For the text-containing cell, return its midpoint in (X, Y) coordinate format. 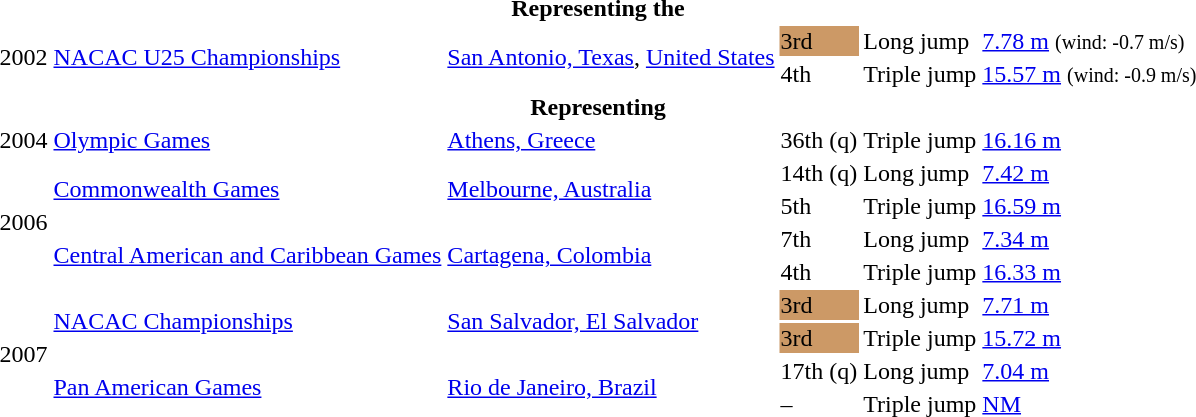
Athens, Greece (611, 140)
17th (q) (819, 371)
San Salvador, El Salvador (611, 322)
Commonwealth Games (248, 190)
Central American and Caribbean Games (248, 256)
Cartagena, Colombia (611, 256)
14th (q) (819, 173)
7th (819, 239)
NACAC U25 Championships (248, 58)
36th (q) (819, 140)
Melbourne, Australia (611, 190)
Olympic Games (248, 140)
San Antonio, Texas, United States (611, 58)
NACAC Championships (248, 322)
5th (819, 206)
